Pinpoint the cell where the given text exists, returning its (X, Y) midpoint coordinate. 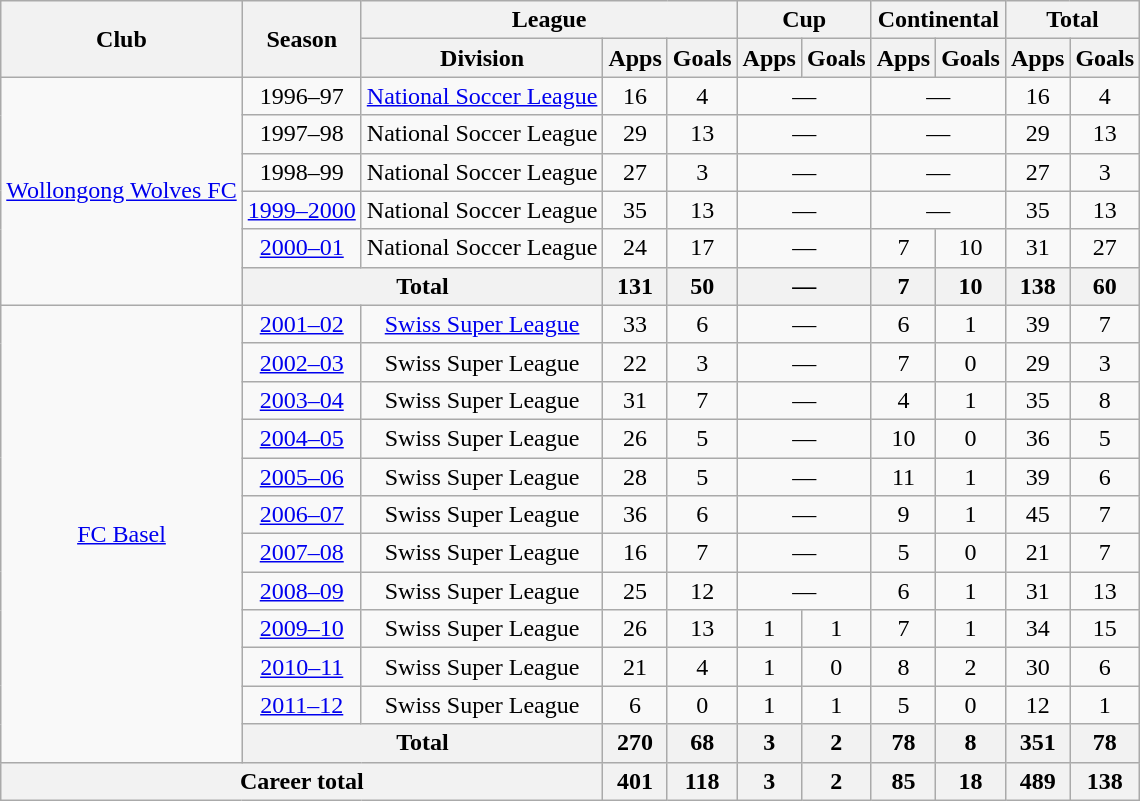
2010–11 (302, 667)
30 (1037, 667)
2006–07 (302, 515)
351 (1037, 743)
1999–2000 (302, 210)
1996–97 (302, 96)
Continental (938, 20)
Club (122, 39)
60 (1105, 286)
33 (635, 324)
Cup (804, 20)
1998–99 (302, 172)
2002–03 (302, 362)
25 (635, 591)
2011–12 (302, 705)
Season (302, 39)
2000–01 (302, 248)
401 (635, 781)
18 (971, 781)
2008–09 (302, 591)
489 (1037, 781)
League (549, 20)
50 (702, 286)
118 (702, 781)
15 (1105, 629)
24 (635, 248)
270 (635, 743)
2004–05 (302, 438)
2007–08 (302, 553)
34 (1037, 629)
1997–98 (302, 134)
2005–06 (302, 477)
17 (702, 248)
85 (903, 781)
FC Basel (122, 534)
Division (482, 58)
Wollongong Wolves FC (122, 191)
131 (635, 286)
68 (702, 743)
2009–10 (302, 629)
45 (1037, 515)
11 (903, 477)
22 (635, 362)
2003–04 (302, 400)
Career total (302, 781)
9 (903, 515)
2001–02 (302, 324)
28 (635, 477)
